Search for the cell housing the specified text and yield its [X, Y] center coordinate. 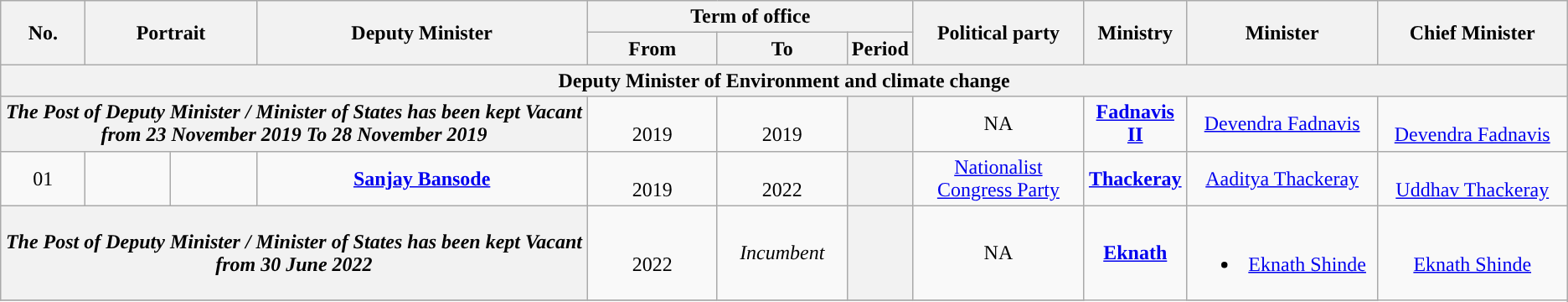
Deputy Minister of Environment and climate change [784, 81]
Sanjay Bansode [422, 178]
Period [879, 49]
Ministry [1135, 33]
The Post of Deputy Minister / Minister of States has been kept Vacant from 30 June 2022 [294, 253]
Minister [1282, 33]
01 [44, 178]
Political party [998, 33]
Term of office [750, 17]
Nationalist Congress Party [998, 178]
Chief Minister [1473, 33]
The Post of Deputy Minister / Minister of States has been kept Vacant from 23 November 2019 To 28 November 2019 [294, 124]
Deputy Minister [422, 33]
Incumbent [782, 253]
Eknath [1135, 253]
Thackeray [1135, 178]
No. [44, 33]
To [782, 49]
Fadnavis II [1135, 124]
Portrait [171, 33]
Uddhav Thackeray [1473, 178]
Aaditya Thackeray [1282, 178]
From [652, 49]
